From the cell containing the given text, extract its center point as [x, y] coordinate. 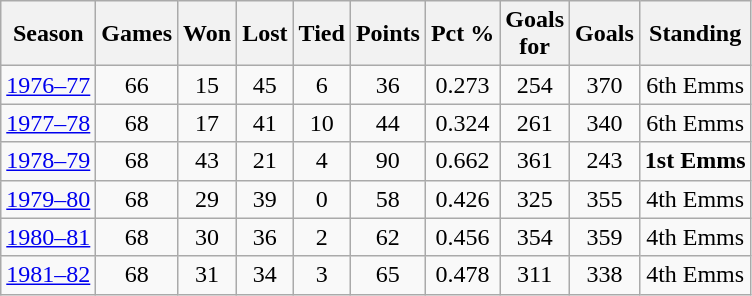
370 [605, 85]
1981–82 [48, 275]
62 [388, 237]
1976–77 [48, 85]
1980–81 [48, 237]
Lost [265, 34]
340 [605, 123]
338 [605, 275]
65 [388, 275]
0 [322, 199]
Won [208, 34]
0.478 [462, 275]
Points [388, 34]
Standing [695, 34]
0.273 [462, 85]
254 [535, 85]
Pct % [462, 34]
29 [208, 199]
2 [322, 237]
10 [322, 123]
66 [137, 85]
0.324 [462, 123]
1979–80 [48, 199]
21 [265, 161]
44 [388, 123]
4 [322, 161]
Season [48, 34]
1978–79 [48, 161]
Goals [605, 34]
90 [388, 161]
1977–78 [48, 123]
45 [265, 85]
34 [265, 275]
41 [265, 123]
361 [535, 161]
354 [535, 237]
261 [535, 123]
3 [322, 275]
325 [535, 199]
39 [265, 199]
355 [605, 199]
31 [208, 275]
243 [605, 161]
15 [208, 85]
0.456 [462, 237]
17 [208, 123]
Games [137, 34]
6 [322, 85]
Tied [322, 34]
58 [388, 199]
1st Emms [695, 161]
43 [208, 161]
311 [535, 275]
30 [208, 237]
0.426 [462, 199]
359 [605, 237]
Goalsfor [535, 34]
0.662 [462, 161]
